Determine the (X, Y) coordinate at the center of the cell enclosing the given text.  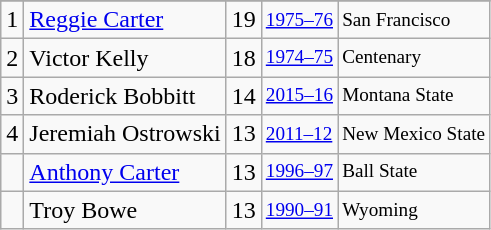
Centenary (414, 58)
1990–91 (299, 210)
Reggie Carter (125, 20)
2011–12 (299, 134)
Montana State (414, 96)
2 (12, 58)
18 (244, 58)
1974–75 (299, 58)
Jeremiah Ostrowski (125, 134)
2015–16 (299, 96)
1996–97 (299, 172)
New Mexico State (414, 134)
14 (244, 96)
Victor Kelly (125, 58)
Troy Bowe (125, 210)
San Francisco (414, 20)
Wyoming (414, 210)
3 (12, 96)
Ball State (414, 172)
19 (244, 20)
Anthony Carter (125, 172)
Roderick Bobbitt (125, 96)
4 (12, 134)
1975–76 (299, 20)
1 (12, 20)
